For the text-containing cell, return its midpoint in [X, Y] coordinate format. 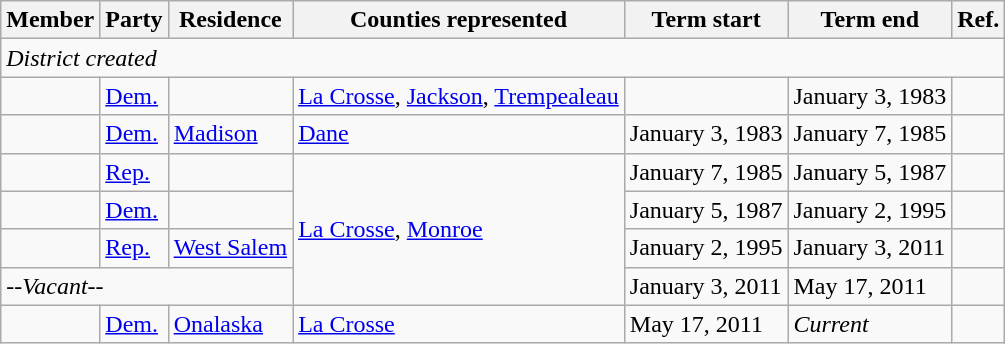
La Crosse, Monroe [459, 229]
Party [134, 20]
Term start [706, 20]
Madison [230, 134]
La Crosse, Jackson, Trempealeau [459, 96]
Counties represented [459, 20]
Onalaska [230, 324]
Residence [230, 20]
Term end [870, 20]
Ref. [978, 20]
Current [870, 324]
La Crosse [459, 324]
West Salem [230, 248]
Dane [459, 134]
--Vacant-- [147, 286]
Member [50, 20]
District created [503, 58]
